Determine the (x, y) coordinate at the center of the cell enclosing the given text.  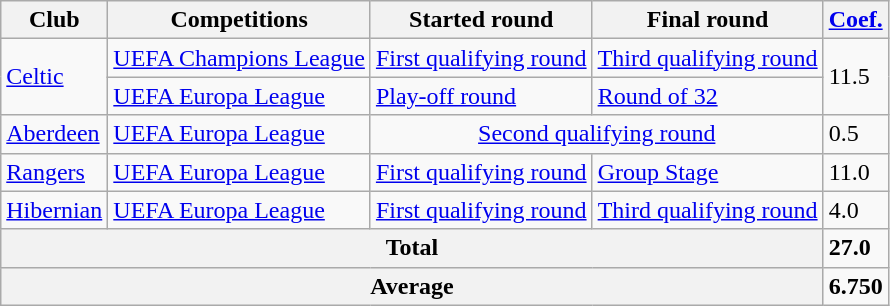
Round of 32 (708, 96)
Play-off round (481, 96)
Club (54, 20)
4.0 (856, 210)
Aberdeen (54, 134)
UEFA Champions League (240, 58)
11.5 (856, 77)
Hibernian (54, 210)
0.5 (856, 134)
11.0 (856, 172)
Started round (481, 20)
Second qualifying round (596, 134)
Group Stage (708, 172)
6.750 (856, 286)
Celtic (54, 77)
Final round (708, 20)
Rangers (54, 172)
27.0 (856, 248)
Total (412, 248)
Coef. (856, 20)
Competitions (240, 20)
Average (412, 286)
